Output the (X, Y) coordinate of the center of the cell containing the given text.  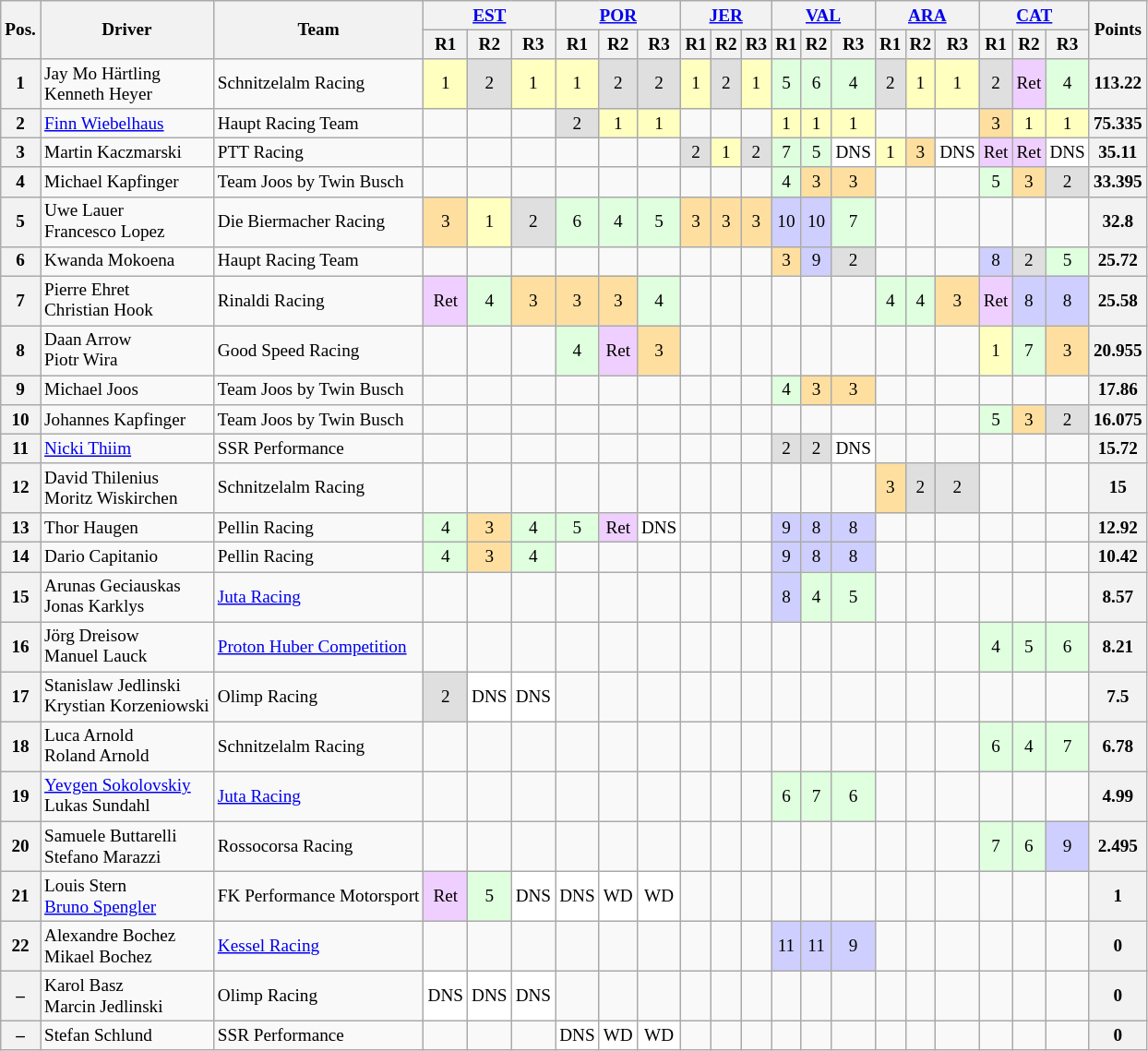
FK Performance Motorsport (318, 896)
17 (20, 697)
13 (20, 528)
20 (20, 846)
8.21 (1118, 646)
Michael Joos (127, 390)
22 (20, 946)
18 (20, 746)
15.72 (1118, 448)
Yevgen Sokolovskiy Lukas Sundahl (127, 796)
25.72 (1118, 261)
EST (489, 16)
Michael Kapfinger (127, 182)
19 (20, 796)
Martin Kaczmarski (127, 153)
Jay Mo Härtling Kenneth Heyer (127, 84)
Karol Basz Marcin Jedlinski (127, 996)
Pierre Ehret Christian Hook (127, 301)
Good Speed Racing (318, 351)
2.495 (1118, 846)
Stanislaw Jedlinski Krystian Korzeniowski (127, 697)
Alexandre Bochez Mikael Bochez (127, 946)
Uwe Lauer Francesco Lopez (127, 221)
Driver (127, 30)
ARA (927, 16)
75.335 (1118, 124)
PTT Racing (318, 153)
Johannes Kapfinger (127, 420)
Kessel Racing (318, 946)
Rossocorsa Racing (318, 846)
Finn Wiebelhaus (127, 124)
Daan Arrow Piotr Wira (127, 351)
David Thilenius Moritz Wiskirchen (127, 488)
12.92 (1118, 528)
Samuele Buttarelli Stefano Marazzi (127, 846)
17.86 (1118, 390)
CAT (1034, 16)
14 (20, 557)
Proton Huber Competition (318, 646)
Kwanda Mokoena (127, 261)
VAL (823, 16)
12 (20, 488)
Jörg Dreisow Manuel Lauck (127, 646)
7.5 (1118, 697)
Louis Stern Bruno Spengler (127, 896)
21 (20, 896)
16 (20, 646)
Dario Capitanio (127, 557)
JER (726, 16)
POR (618, 16)
33.395 (1118, 182)
Die Biermacher Racing (318, 221)
16.075 (1118, 420)
Pos. (20, 30)
Arunas Geciauskas Jonas Karklys (127, 596)
4.99 (1118, 796)
Rinaldi Racing (318, 301)
Nicki Thiim (127, 448)
10.42 (1118, 557)
6.78 (1118, 746)
113.22 (1118, 84)
Stefan Schlund (127, 1036)
35.11 (1118, 153)
Luca Arnold Roland Arnold (127, 746)
25.58 (1118, 301)
Points (1118, 30)
Team (318, 30)
Thor Haugen (127, 528)
20.955 (1118, 351)
8.57 (1118, 596)
32.8 (1118, 221)
